Provide the (x, y) coordinate of the cell's center where the given text is located.  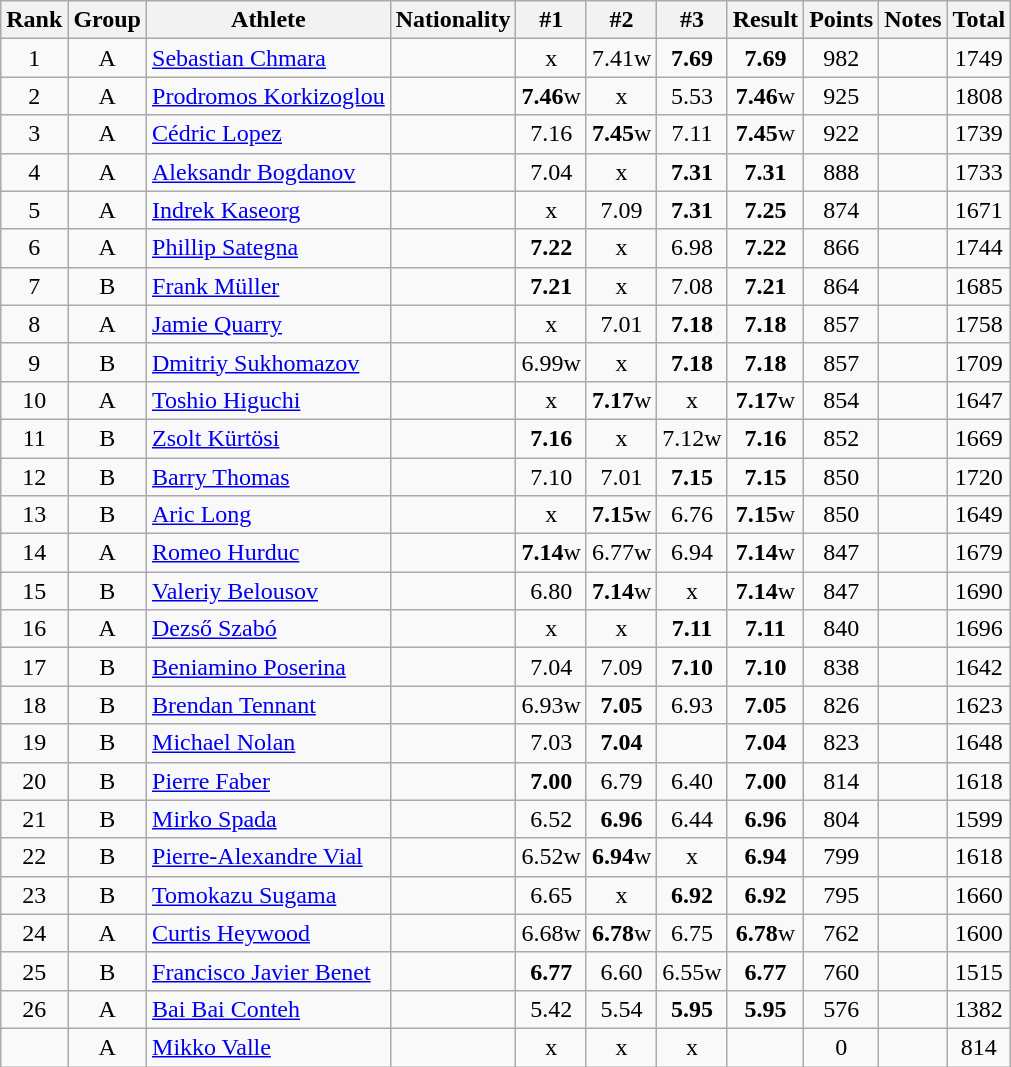
6 (34, 248)
Bai Bai Conteh (269, 1009)
20 (34, 781)
#2 (621, 20)
12 (34, 477)
823 (842, 743)
888 (842, 172)
Phillip Sategna (269, 248)
17 (34, 667)
Prodromos Korkizoglou (269, 96)
Nationality (453, 20)
Curtis Heywood (269, 933)
1623 (979, 705)
11 (34, 438)
5.42 (551, 1009)
Aric Long (269, 515)
Jamie Quarry (269, 324)
6.55w (692, 971)
7.12w (692, 438)
6.52w (551, 857)
840 (842, 629)
Dmitriy Sukhomazov (269, 362)
14 (34, 553)
1749 (979, 58)
0 (842, 1047)
7.41w (621, 58)
852 (842, 438)
6.93 (692, 705)
Brendan Tennant (269, 705)
6.80 (551, 591)
6.98 (692, 248)
24 (34, 933)
1 (34, 58)
1685 (979, 286)
Beniamino Poserina (269, 667)
6.99w (551, 362)
1660 (979, 895)
804 (842, 819)
1679 (979, 553)
1739 (979, 134)
925 (842, 96)
7 (34, 286)
Frank Müller (269, 286)
874 (842, 210)
6.65 (551, 895)
Total (979, 20)
7.03 (551, 743)
10 (34, 400)
13 (34, 515)
866 (842, 248)
15 (34, 591)
21 (34, 819)
6.40 (692, 781)
1515 (979, 971)
1599 (979, 819)
1808 (979, 96)
Indrek Kaseorg (269, 210)
864 (842, 286)
6.93w (551, 705)
Romeo Hurduc (269, 553)
4 (34, 172)
826 (842, 705)
Toshio Higuchi (269, 400)
Notes (913, 20)
Michael Nolan (269, 743)
1744 (979, 248)
762 (842, 933)
6.60 (621, 971)
Mirko Spada (269, 819)
Rank (34, 20)
Barry Thomas (269, 477)
Mikko Valle (269, 1047)
Francisco Javier Benet (269, 971)
Athlete (269, 20)
Pierre Faber (269, 781)
1642 (979, 667)
1649 (979, 515)
#3 (692, 20)
Valeriy Belousov (269, 591)
795 (842, 895)
5 (34, 210)
22 (34, 857)
854 (842, 400)
576 (842, 1009)
6.68w (551, 933)
Points (842, 20)
8 (34, 324)
Aleksandr Bogdanov (269, 172)
16 (34, 629)
1382 (979, 1009)
Group (108, 20)
922 (842, 134)
9 (34, 362)
6.75 (692, 933)
#1 (551, 20)
6.76 (692, 515)
Tomokazu Sugama (269, 895)
Sebastian Chmara (269, 58)
6.77w (621, 553)
6.94w (621, 857)
1696 (979, 629)
7.25 (765, 210)
Dezső Szabó (269, 629)
Zsolt Kürtösi (269, 438)
1690 (979, 591)
982 (842, 58)
Result (765, 20)
1600 (979, 933)
25 (34, 971)
1669 (979, 438)
799 (842, 857)
2 (34, 96)
1648 (979, 743)
6.44 (692, 819)
6.79 (621, 781)
1709 (979, 362)
18 (34, 705)
760 (842, 971)
1733 (979, 172)
26 (34, 1009)
7.08 (692, 286)
3 (34, 134)
5.54 (621, 1009)
Pierre-Alexandre Vial (269, 857)
5.53 (692, 96)
1720 (979, 477)
1647 (979, 400)
838 (842, 667)
19 (34, 743)
Cédric Lopez (269, 134)
1671 (979, 210)
1758 (979, 324)
6.52 (551, 819)
23 (34, 895)
